Capture the cell that displays the provided text and extract its (X, Y) central coordinate. 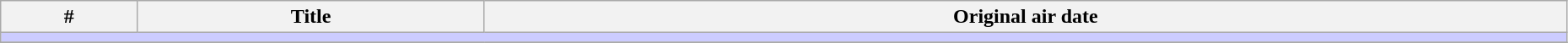
Title (311, 17)
Original air date (1026, 17)
# (69, 17)
